Determine the (X, Y) coordinate at the center of the cell enclosing the given text.  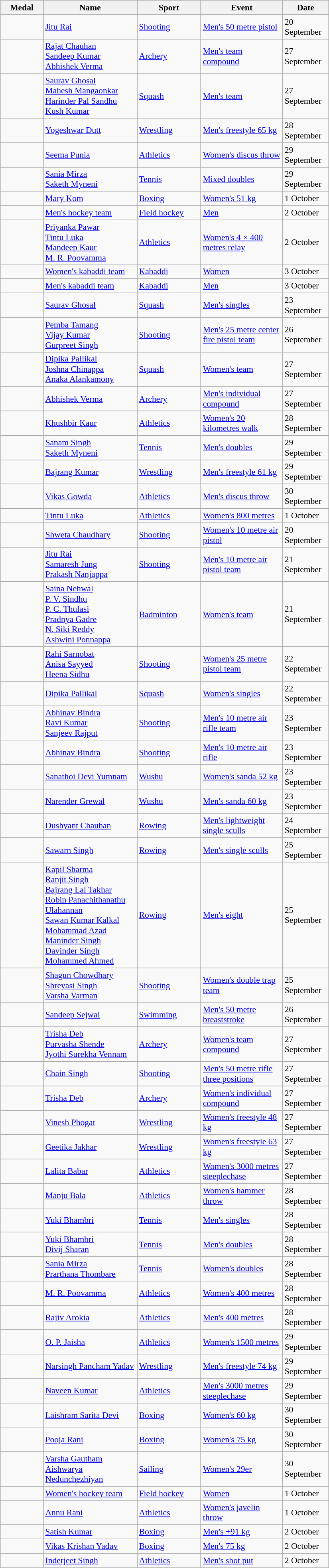
Jitu Rai (90, 27)
Abhishek Verma (90, 399)
Name (90, 8)
Men's 10 metre air rifle (242, 752)
Women's 1500 metres (242, 1342)
Women's discus throw (242, 155)
Sport (169, 8)
Vikas Gowda (90, 496)
Men's hockey team (90, 213)
Women's 800 metres (242, 516)
Men's 50 metre breaststroke (242, 1015)
Men's eight (242, 915)
Saurav GhosalMahesh MangaonkarHarinder Pal SandhuKush Kumar (90, 96)
Tintu Luka (90, 516)
Men's +91 kg (242, 1532)
Priyanka PawarTintu LukaMandeep KaurM. R. Poovamma (90, 242)
Shagun ChowdharyShreyasi SinghVarsha Varman (90, 985)
O. P. Jaisha (90, 1342)
Badminton (169, 614)
Chain Singh (90, 1074)
Annu Rani (90, 1513)
Satish Kumar (90, 1532)
Sanathoi Devi Yumnam (90, 777)
Women's doubles (242, 1269)
Women's 60 kg (242, 1415)
Manju Bala (90, 1195)
Sanam SinghSaketh Myneni (90, 448)
Sailing (169, 1469)
Bajrang Kumar (90, 472)
Men's 10 metre air pistol team (242, 564)
Yuki BhambriDivij Sharan (90, 1245)
Pooja Rani (90, 1440)
Women's 29er (242, 1469)
Men's lightweight single sculls (242, 826)
Jitu RaiSamaresh JungPrakash Nanjappa (90, 564)
Women's javelin throw (242, 1513)
Men's team compound (242, 57)
Varsha GauthamAishwarya Nedunchezhiyan (90, 1469)
Men's freestyle 61 kg (242, 472)
Women's hockey team (90, 1493)
Men's kabaddi team (90, 286)
Women's 10 metre air pistol (242, 535)
Men's 50 metre rifle three positions (242, 1074)
Shweta Chaudhary (90, 535)
Rajat ChauhanSandeep KumarAbhishek Verma (90, 57)
Swimming (169, 1015)
Women's double trap team (242, 985)
Mary Kom (90, 199)
Women's freestyle 63 kg (242, 1147)
Men's individual compound (242, 399)
Men's discus throw (242, 496)
24 September (305, 826)
Women's 20 kilometres walk (242, 423)
Narsingh Pancham Yadav (90, 1366)
Saurav Ghosal (90, 306)
Women's 25 metre pistol team (242, 664)
Women's freestyle 48 kg (242, 1123)
Men's shot put (242, 1560)
Narender Grewal (90, 801)
Women's 3000 metres steeplechase (242, 1171)
Women's singles (242, 693)
Men's 10 metre air rifle team (242, 723)
Rahi SarnobatAnisa SayyedHeena Sidhu (90, 664)
Trisha Deb (90, 1098)
Mixed doubles (242, 180)
Sawarn Singh (90, 850)
Geetika Jakhar (90, 1147)
Inderjeet Singh (90, 1560)
Yogeshwar Dutt (90, 131)
Seema Punia (90, 155)
Vikas Krishan Yadav (90, 1546)
Women's 75 kg (242, 1440)
Pemba TamangVijay KumarGurpreet Singh (90, 335)
Yuki Bhambri (90, 1220)
Sandeep Sejwal (90, 1015)
Men's 50 metre pistol (242, 27)
Men's sanda 60 kg (242, 801)
Women's sanda 52 kg (242, 777)
Trisha DebPurvasha ShendeJyothi Surekha Vennam (90, 1045)
Saina NehwalP. V. SindhuP. C. ThulasiPradnya GadreN. Siki ReddyAshwini Ponnappa (90, 614)
Men's 3000 metres steeplechase (242, 1391)
Women's 400 metres (242, 1294)
Kapil SharmaRanjit SinghBajrang Lal TakharRobin Panachithanathu UlahannanSawan Kumar KalkalMohammad AzadManinder SinghDavinder SinghMohammed Ahmed (90, 915)
Sania MirzaPrarthana Thombare (90, 1269)
Women's kabaddi team (90, 272)
Laishram Sarita Devi (90, 1415)
Men's 25 metre center fire pistol team (242, 335)
Men's freestyle 65 kg (242, 131)
Lalita Babar (90, 1171)
M. R. Poovamma (90, 1294)
Men's 400 metres (242, 1317)
Rajiv Arokia (90, 1317)
Women's 51 kg (242, 199)
Dipika PallikalJoshna ChinappaAnaka Alankamony (90, 369)
Dipika Pallikal (90, 693)
Sania MirzaSaketh Myneni (90, 180)
Men's team (242, 96)
Event (242, 8)
Men's freestyle 74 kg (242, 1366)
Date (305, 8)
Women's hammer throw (242, 1195)
Vinesh Phogat (90, 1123)
Men's 75 kg (242, 1546)
Abhinav Bindra (90, 752)
Medal (22, 8)
Women's individual compound (242, 1098)
Men's single sculls (242, 850)
Abhinav BindraRavi KumarSanjeev Rajput (90, 723)
Naveen Kumar (90, 1391)
Women's 4 × 400 metres relay (242, 242)
Khushbir Kaur (90, 423)
Dushyant Chauhan (90, 826)
Women's team compound (242, 1045)
